Scan for the cell matching the given text and deliver its (X, Y) coordinate at center. 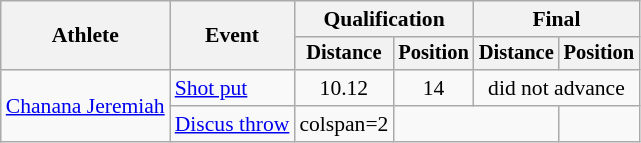
Final (556, 19)
Chanana Jeremiah (86, 106)
Qualification (384, 19)
Event (232, 36)
10.12 (344, 88)
14 (433, 88)
Shot put (232, 88)
Discus throw (232, 124)
Athlete (86, 36)
colspan=2 (344, 124)
did not advance (556, 88)
